Search for the cell housing the specified text and yield its (x, y) center coordinate. 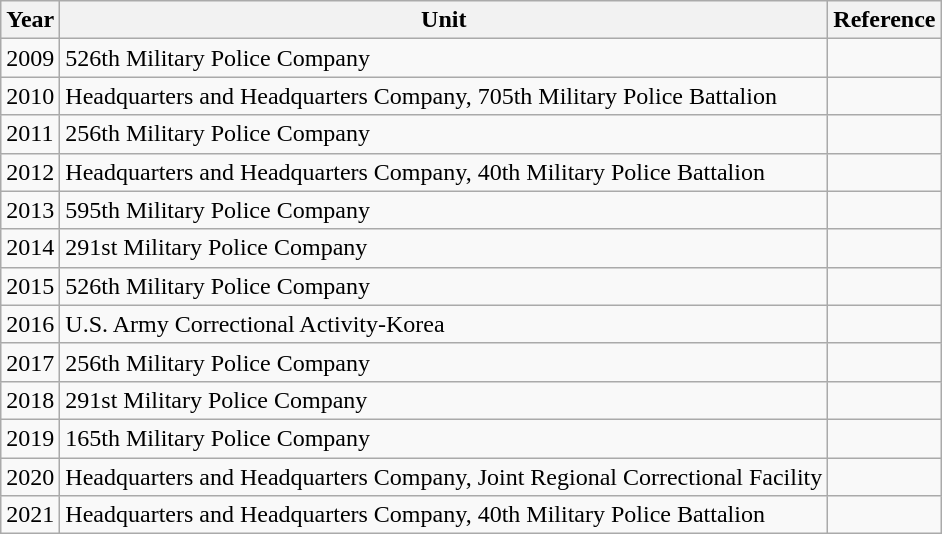
2016 (30, 324)
Headquarters and Headquarters Company, 705th Military Police Battalion (444, 96)
2014 (30, 248)
165th Military Police Company (444, 438)
2012 (30, 172)
595th Military Police Company (444, 210)
Headquarters and Headquarters Company, Joint Regional Correctional Facility (444, 477)
2021 (30, 515)
2019 (30, 438)
U.S. Army Correctional Activity-Korea (444, 324)
2010 (30, 96)
Unit (444, 20)
2015 (30, 286)
Reference (884, 20)
Year (30, 20)
2013 (30, 210)
2009 (30, 58)
2011 (30, 134)
2018 (30, 400)
2017 (30, 362)
2020 (30, 477)
